Provide the [X, Y] coordinate of the cell's center where the given text is located.  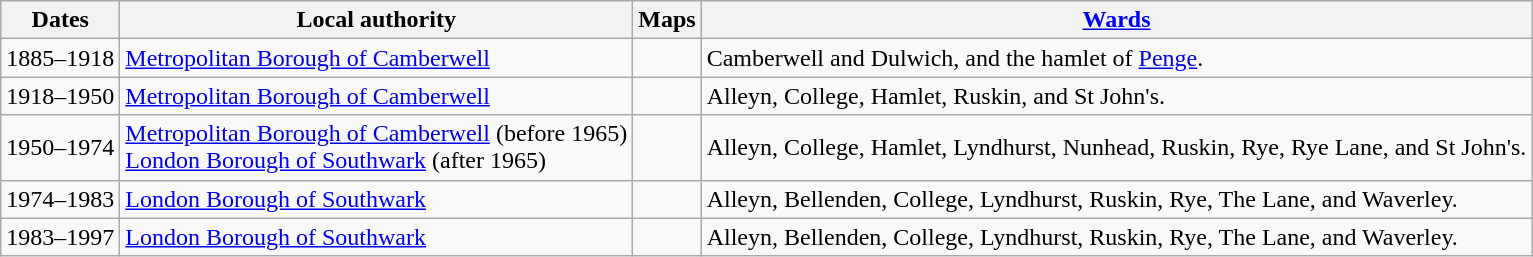
Maps [667, 20]
1983–1997 [60, 237]
1885–1918 [60, 58]
Alleyn, College, Hamlet, Lyndhurst, Nunhead, Ruskin, Rye, Rye Lane, and St John's. [1116, 148]
1950–1974 [60, 148]
Wards [1116, 20]
1974–1983 [60, 199]
1918–1950 [60, 96]
Metropolitan Borough of Camberwell (before 1965)London Borough of Southwark (after 1965) [376, 148]
Alleyn, College, Hamlet, Ruskin, and St John's. [1116, 96]
Dates [60, 20]
Camberwell and Dulwich, and the hamlet of Penge. [1116, 58]
Local authority [376, 20]
